Search for the cell housing the specified text and yield its [X, Y] center coordinate. 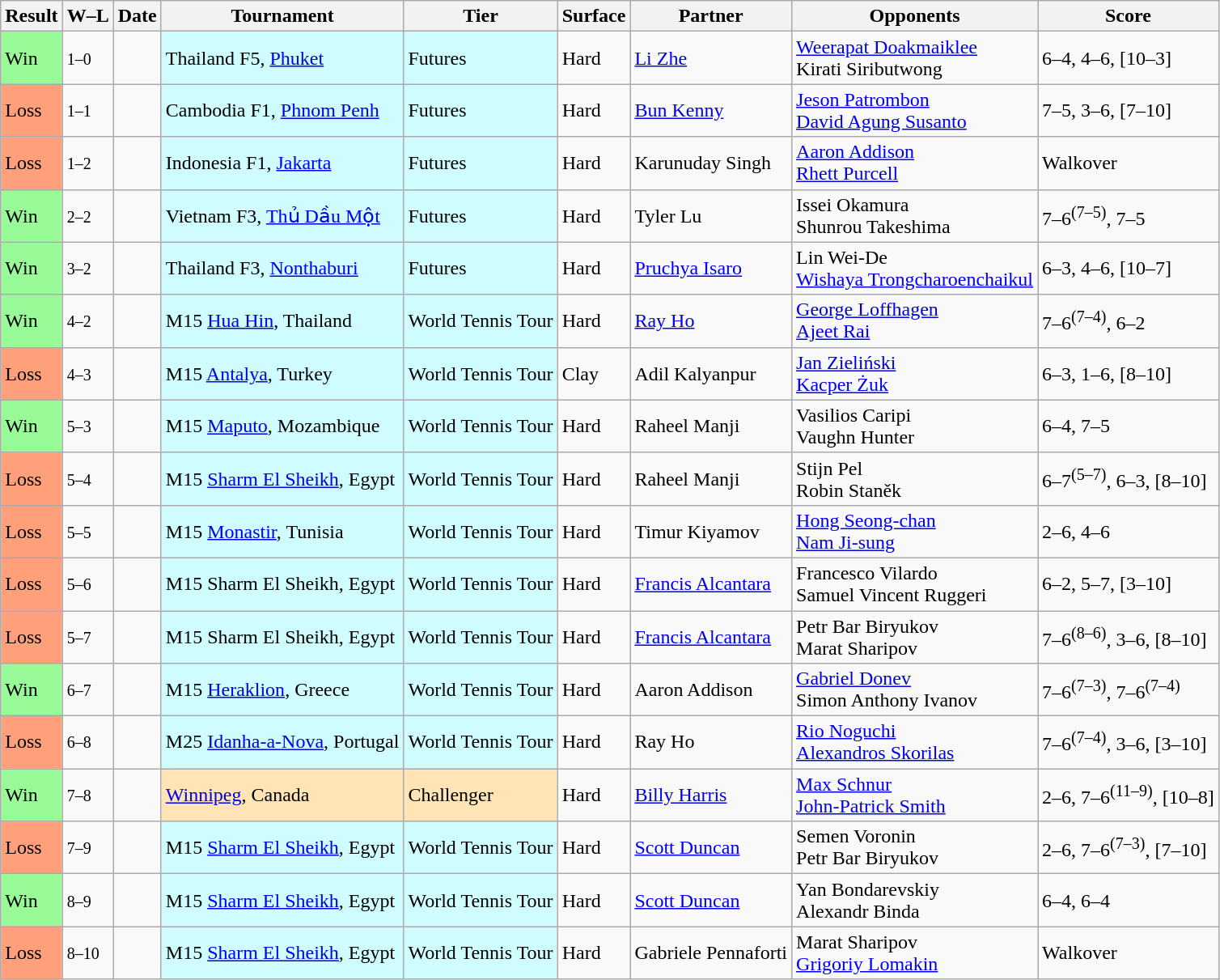
6–3, 4–6, [10–7] [1129, 269]
Weerapat Doakmaiklee Kirati Siributwong [915, 58]
1–1 [87, 110]
Billy Harris [711, 795]
Date [138, 16]
7–6(8–6), 3–6, [8–10] [1129, 636]
Thailand F5, Phuket [282, 58]
Pruchya Isaro [711, 269]
5–5 [87, 531]
Winnipeg, Canada [282, 795]
2–6, 4–6 [1129, 531]
Indonesia F1, Jakarta [282, 163]
Tyler Lu [711, 215]
8–9 [87, 900]
Jeson Patrombon David Agung Susanto [915, 110]
6–7 [87, 689]
Opponents [915, 16]
6–4, 7–5 [1129, 426]
Adil Kalyanpur [711, 374]
Li Zhe [711, 58]
M15 Antalya, Turkey [282, 374]
5–4 [87, 479]
Cambodia F1, Phnom Penh [282, 110]
Tournament [282, 16]
7–6(7–5), 7–5 [1129, 215]
Yan Bondarevskiy Alexandr Binda [915, 900]
3–2 [87, 269]
5–3 [87, 426]
Semen Voronin Petr Bar Biryukov [915, 848]
5–7 [87, 636]
6–3, 1–6, [8–10] [1129, 374]
7–8 [87, 795]
Bun Kenny [711, 110]
Hong Seong-chan Nam Ji-sung [915, 531]
1–0 [87, 58]
M25 Idanha-a-Nova, Portugal [282, 743]
Karunuday Singh [711, 163]
Issei Okamura Shunrou Takeshima [915, 215]
7–6(7–4), 6–2 [1129, 320]
Vasilios Caripi Vaughn Hunter [915, 426]
M15 Maputo, Mozambique [282, 426]
Aaron Addison [711, 689]
Result [32, 16]
5–6 [87, 584]
Gabriel Donev Simon Anthony Ivanov [915, 689]
6–4, 6–4 [1129, 900]
Lin Wei-De Wishaya Trongcharoenchaikul [915, 269]
Thailand F3, Nonthaburi [282, 269]
Surface [594, 16]
2–2 [87, 215]
7–6(7–4), 3–6, [3–10] [1129, 743]
Tier [481, 16]
6–4, 4–6, [10–3] [1129, 58]
8–10 [87, 953]
Max Schnur John-Patrick Smith [915, 795]
6–7(5–7), 6–3, [8–10] [1129, 479]
Timur Kiyamov [711, 531]
W–L [87, 16]
1–2 [87, 163]
2–6, 7–6(7–3), [7–10] [1129, 848]
Marat Sharipov Grigoriy Lomakin [915, 953]
Vietnam F3, Thủ Dầu Một [282, 215]
7–9 [87, 848]
M15 Heraklion, Greece [282, 689]
Jan Zieliński Kacper Żuk [915, 374]
4–3 [87, 374]
Score [1129, 16]
Clay [594, 374]
George Loffhagen Ajeet Rai [915, 320]
Stijn Pel Robin Staněk [915, 479]
Aaron Addison Rhett Purcell [915, 163]
6–2, 5–7, [3–10] [1129, 584]
M15 Hua Hin, Thailand [282, 320]
Challenger [481, 795]
2–6, 7–6(11–9), [10–8] [1129, 795]
7–6(7–3), 7–6(7–4) [1129, 689]
4–2 [87, 320]
Francesco Vilardo Samuel Vincent Ruggeri [915, 584]
M15 Monastir, Tunisia [282, 531]
Petr Bar Biryukov Marat Sharipov [915, 636]
Rio Noguchi Alexandros Skorilas [915, 743]
7–5, 3–6, [7–10] [1129, 110]
6–8 [87, 743]
Partner [711, 16]
Gabriele Pennaforti [711, 953]
